Provide the (X, Y) coordinate of the cell's center where the given text is located.  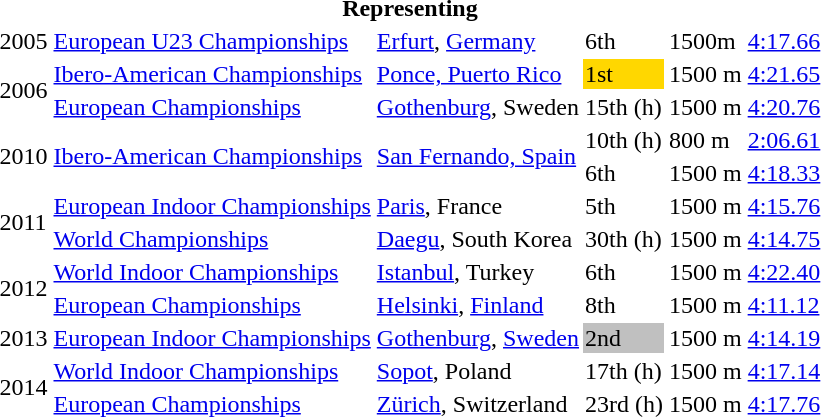
Helsinki, Finland (478, 305)
Istanbul, Turkey (478, 272)
2nd (624, 338)
World Championships (212, 239)
San Fernando, Spain (478, 156)
30th (h) (624, 239)
1500m (705, 41)
17th (h) (624, 371)
15th (h) (624, 107)
1st (624, 74)
800 m (705, 140)
8th (624, 305)
Daegu, South Korea (478, 239)
5th (624, 206)
Ponce, Puerto Rico (478, 74)
Sopot, Poland (478, 371)
Paris, France (478, 206)
European U23 Championships (212, 41)
Erfurt, Germany (478, 41)
10th (h) (624, 140)
